Find where the given text appears and provide that cell's center as (X, Y) coordinate. 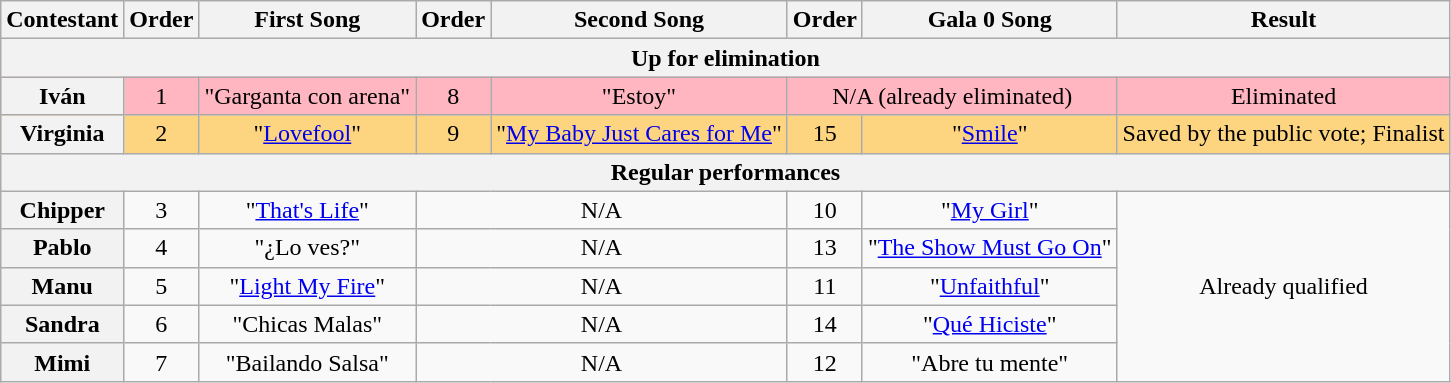
Iván (62, 96)
Mimi (62, 362)
3 (162, 210)
"Bailando Salsa" (308, 362)
Up for elimination (726, 58)
Contestant (62, 20)
"My Baby Just Cares for Me" (640, 134)
Chipper (62, 210)
"¿Lo ves?" (308, 248)
Result (1284, 20)
8 (454, 96)
"Garganta con arena" (308, 96)
"Qué Hiciste" (990, 324)
Regular performances (726, 172)
"Smile" (990, 134)
Manu (62, 286)
6 (162, 324)
4 (162, 248)
Saved by the public vote; Finalist (1284, 134)
N/A (already eliminated) (952, 96)
10 (824, 210)
"Estoy" (640, 96)
"Abre tu mente" (990, 362)
"Chicas Malas" (308, 324)
Gala 0 Song (990, 20)
12 (824, 362)
"That's Life" (308, 210)
13 (824, 248)
"The Show Must Go On" (990, 248)
5 (162, 286)
9 (454, 134)
11 (824, 286)
Virginia (62, 134)
Pablo (62, 248)
2 (162, 134)
1 (162, 96)
Second Song (640, 20)
15 (824, 134)
7 (162, 362)
Eliminated (1284, 96)
"Light My Fire" (308, 286)
"Lovefool" (308, 134)
14 (824, 324)
Sandra (62, 324)
First Song (308, 20)
"My Girl" (990, 210)
Already qualified (1284, 286)
"Unfaithful" (990, 286)
